From the cell containing the given text, extract its center point as [x, y] coordinate. 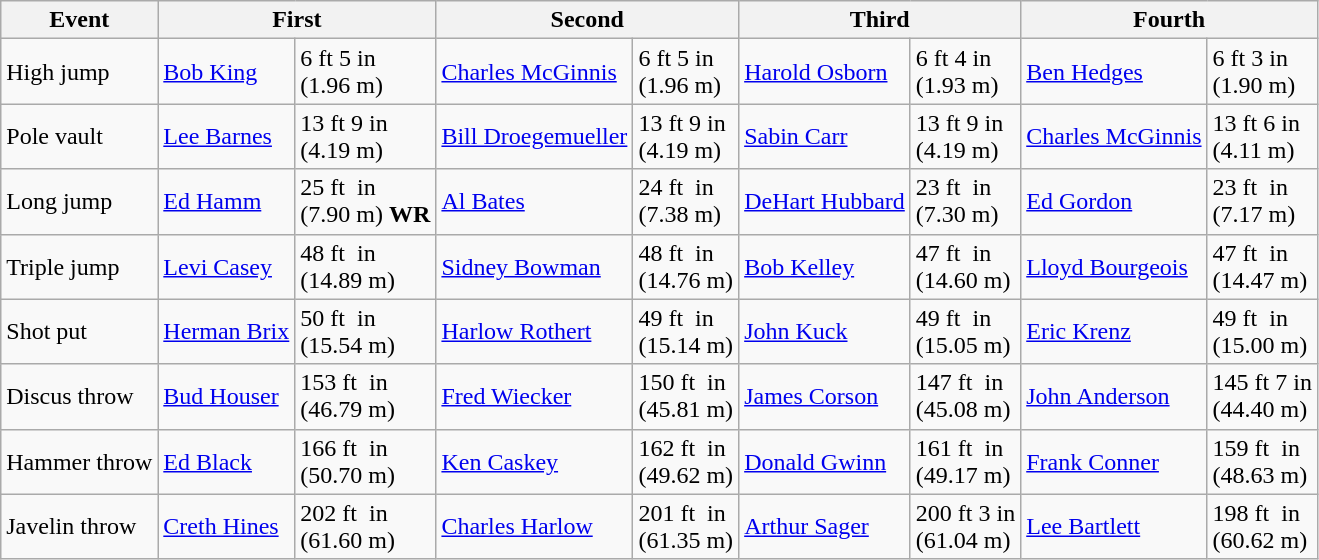
First [297, 20]
High jump [80, 72]
Event [80, 20]
Bud Houser [226, 396]
161 ft in(49.17 m) [965, 462]
150 ft in(45.81 m) [686, 396]
Harlow Rothert [534, 332]
Javelin throw [80, 526]
49 ft in(15.14 m) [686, 332]
49 ft in(15.05 m) [965, 332]
198 ft in(60.62 m) [1262, 526]
Third [880, 20]
Levi Casey [226, 266]
Sabin Carr [825, 136]
6 ft 3 in(1.90 m) [1262, 72]
Shot put [80, 332]
Arthur Sager [825, 526]
Lee Barnes [226, 136]
47 ft in(14.60 m) [965, 266]
Discus throw [80, 396]
202 ft in(61.60 m) [366, 526]
153 ft in(46.79 m) [366, 396]
166 ft in(50.70 m) [366, 462]
145 ft 7 in(44.40 m) [1262, 396]
Triple jump [80, 266]
Ed Gordon [1114, 202]
Donald Gwinn [825, 462]
23 ft in(7.17 m) [1262, 202]
47 ft in(14.47 m) [1262, 266]
Fourth [1170, 20]
James Corson [825, 396]
Sidney Bowman [534, 266]
Al Bates [534, 202]
48 ft in(14.89 m) [366, 266]
Bob Kelley [825, 266]
Fred Wiecker [534, 396]
Lee Bartlett [1114, 526]
Second [588, 20]
Ed Black [226, 462]
Bob King [226, 72]
50 ft in(15.54 m) [366, 332]
24 ft in(7.38 m) [686, 202]
Eric Krenz [1114, 332]
49 ft in(15.00 m) [1262, 332]
159 ft in(48.63 m) [1262, 462]
201 ft in(61.35 m) [686, 526]
John Anderson [1114, 396]
Harold Osborn [825, 72]
Ken Caskey [534, 462]
Lloyd Bourgeois [1114, 266]
Long jump [80, 202]
Herman Brix [226, 332]
25 ft in(7.90 m) WR [366, 202]
Ben Hedges [1114, 72]
200 ft 3 in(61.04 m) [965, 526]
Ed Hamm [226, 202]
13 ft 6 in(4.11 m) [1262, 136]
DeHart Hubbard [825, 202]
48 ft in(14.76 m) [686, 266]
Pole vault [80, 136]
Charles Harlow [534, 526]
6 ft 4 in(1.93 m) [965, 72]
Bill Droegemueller [534, 136]
23 ft in(7.30 m) [965, 202]
Hammer throw [80, 462]
John Kuck [825, 332]
162 ft in(49.62 m) [686, 462]
Frank Conner [1114, 462]
147 ft in(45.08 m) [965, 396]
Creth Hines [226, 526]
